Identify which cell holds the provided text, then report its (x, y) central coordinate. 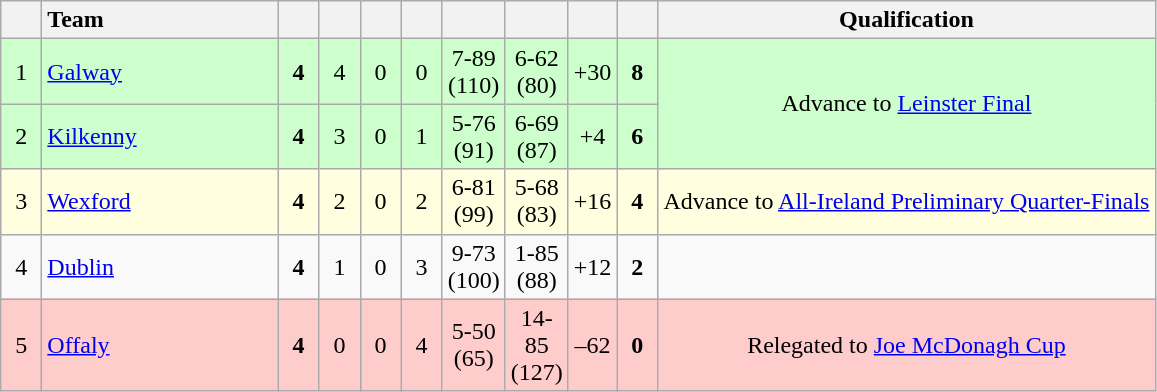
5-68 (83) (536, 202)
8 (638, 72)
+4 (592, 136)
–62 (592, 345)
1-85 (88) (536, 266)
Advance to Leinster Final (906, 104)
Qualification (906, 20)
Relegated to Joe McDonagh Cup (906, 345)
+12 (592, 266)
6-69 (87) (536, 136)
+16 (592, 202)
5 (22, 345)
6-81 (99) (474, 202)
9-73 (100) (474, 266)
5-76 (91) (474, 136)
+30 (592, 72)
7-89 (110) (474, 72)
6 (638, 136)
5-50 (65) (474, 345)
Wexford (160, 202)
Dublin (160, 266)
6-62 (80) (536, 72)
Offaly (160, 345)
Kilkenny (160, 136)
Advance to All-Ireland Preliminary Quarter-Finals (906, 202)
Team (160, 20)
14-85 (127) (536, 345)
Galway (160, 72)
